Output the (x, y) coordinate of the center of the cell containing the given text.  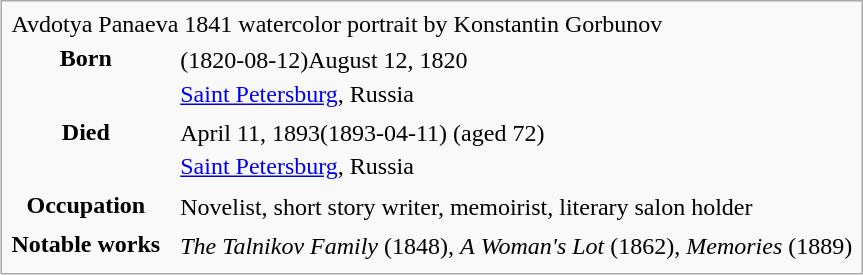
Avdotya Panaeva 1841 watercolor portrait by Konstantin Gorbunov (432, 24)
Died (93, 150)
Born (93, 77)
(1820-08-12)August 12, 1820Saint Petersburg, Russia (516, 77)
Novelist, short story writer, memoirist, literary salon holder (516, 208)
Occupation (93, 208)
April 11, 1893(1893-04-11) (aged 72)Saint Petersburg, Russia (516, 150)
The Talnikov Family (1848), A Woman's Lot (1862), Memories (1889) (516, 246)
Notable works (93, 246)
